For the text-containing cell, return its midpoint in [X, Y] coordinate format. 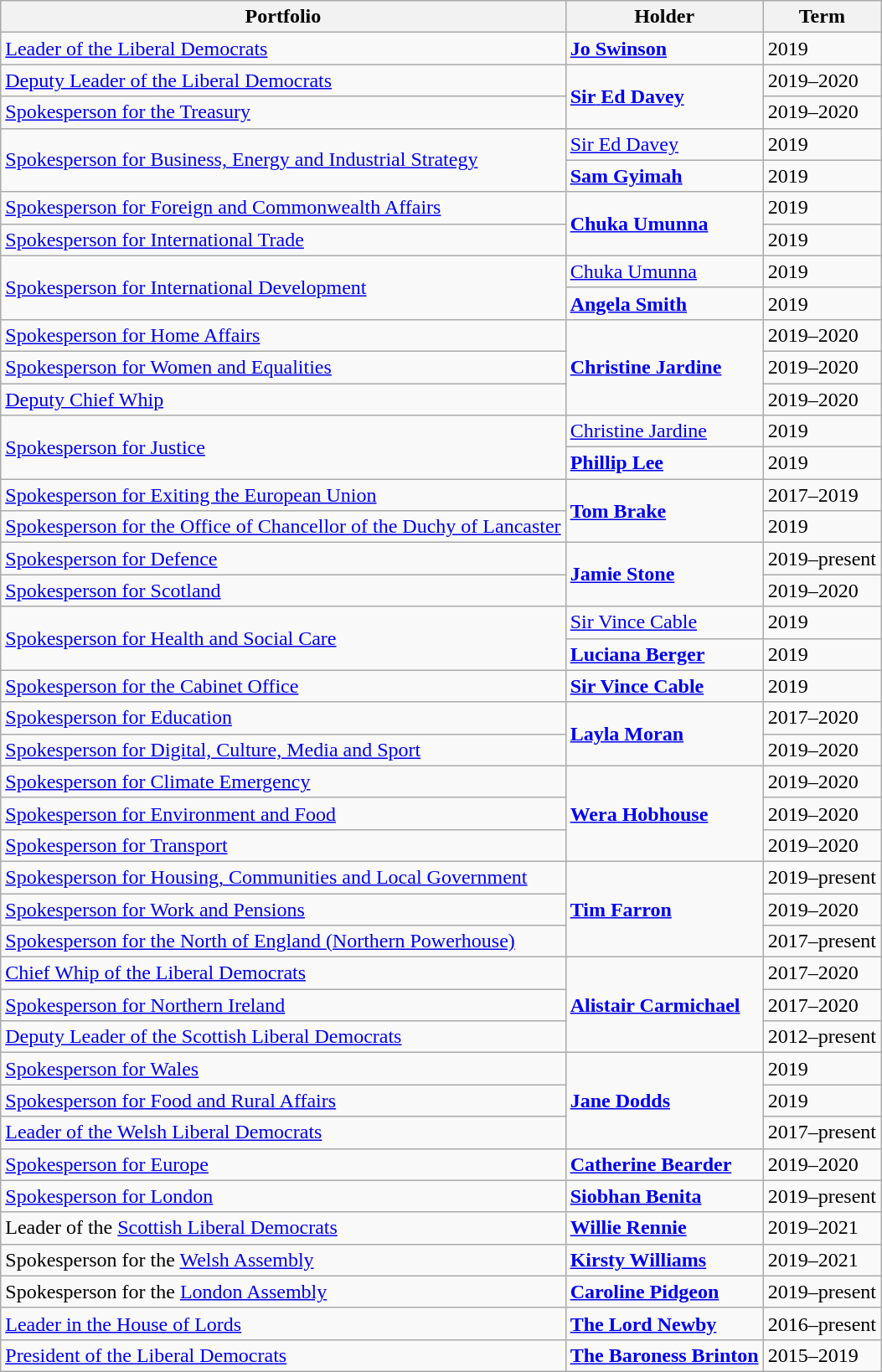
Deputy Leader of the Liberal Democrats [283, 80]
Jane Dodds [664, 1101]
Holder [664, 17]
Siobhan Benita [664, 1196]
Caroline Pidgeon [664, 1292]
Tim Farron [664, 909]
Layla Moran [664, 734]
2015–2019 [822, 1355]
Spokesperson for International Development [283, 287]
2016–present [822, 1323]
Spokesperson for Transport [283, 845]
Spokesperson for Europe [283, 1164]
Spokesperson for Environment and Food [283, 813]
Spokesperson for Northern Ireland [283, 1005]
Portfolio [283, 17]
Spokesperson for Food and Rural Affairs [283, 1101]
Spokesperson for Business, Energy and Industrial Strategy [283, 160]
Spokesperson for Foreign and Commonwealth Affairs [283, 208]
Spokesperson for Home Affairs [283, 335]
Spokesperson for Defence [283, 559]
Deputy Leader of the Scottish Liberal Democrats [283, 1037]
Jo Swinson [664, 49]
Spokesperson for the Treasury [283, 112]
Spokesperson for Education [283, 718]
Wera Hobhouse [664, 813]
Spokesperson for Housing, Communities and Local Government [283, 877]
Chief Whip of the Liberal Democrats [283, 973]
Spokesperson for Exiting the European Union [283, 495]
Spokesperson for Women and Equalities [283, 367]
Leader of the Scottish Liberal Democrats [283, 1228]
Spokesperson for Digital, Culture, Media and Sport [283, 750]
Spokesperson for Health and Social Care [283, 638]
Leader of the Welsh Liberal Democrats [283, 1132]
Spokesperson for the North of England (Northern Powerhouse) [283, 941]
Term [822, 17]
Deputy Chief Whip [283, 400]
Spokesperson for the London Assembly [283, 1292]
Sam Gyimah [664, 176]
2017–2019 [822, 495]
2012–present [822, 1037]
Spokesperson for Work and Pensions [283, 909]
Angela Smith [664, 303]
Kirsty Williams [664, 1260]
The Lord Newby [664, 1323]
Alistair Carmichael [664, 1005]
Spokesperson for the Cabinet Office [283, 686]
The Baroness Brinton [664, 1355]
President of the Liberal Democrats [283, 1355]
Spokesperson for Scotland [283, 591]
Spokesperson for Climate Emergency [283, 781]
Spokesperson for Wales [283, 1069]
Spokesperson for Justice [283, 447]
Tom Brake [664, 511]
Phillip Lee [664, 463]
Spokesperson for the Office of Chancellor of the Duchy of Lancaster [283, 527]
Jamie Stone [664, 575]
Spokesperson for London [283, 1196]
Leader of the Liberal Democrats [283, 49]
Leader in the House of Lords [283, 1323]
Willie Rennie [664, 1228]
Catherine Bearder [664, 1164]
Spokesperson for the Welsh Assembly [283, 1260]
Spokesperson for International Trade [283, 240]
Luciana Berger [664, 654]
